Detect which cell encompasses the target text, then output its [X, Y] center coordinate. 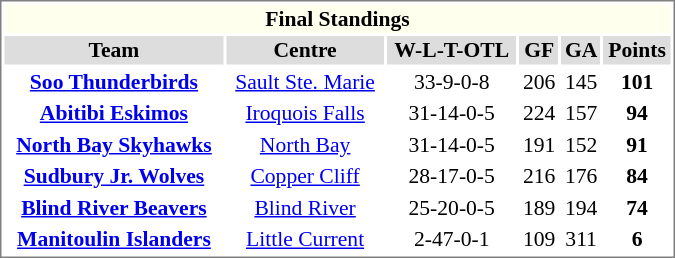
191 [540, 144]
74 [638, 208]
Manitoulin Islanders [114, 239]
206 [540, 82]
Sault Ste. Marie [304, 82]
Soo Thunderbirds [114, 82]
Iroquois Falls [304, 113]
2-47-0-1 [452, 239]
GF [540, 50]
Little Current [304, 239]
Centre [304, 50]
224 [540, 113]
152 [582, 144]
Final Standings [337, 18]
28-17-0-5 [452, 176]
157 [582, 113]
Sudbury Jr. Wolves [114, 176]
189 [540, 208]
176 [582, 176]
North Bay Skyhawks [114, 144]
6 [638, 239]
Abitibi Eskimos [114, 113]
94 [638, 113]
Blind River Beavers [114, 208]
145 [582, 82]
109 [540, 239]
194 [582, 208]
Copper Cliff [304, 176]
101 [638, 82]
Team [114, 50]
Points [638, 50]
Blind River [304, 208]
25-20-0-5 [452, 208]
North Bay [304, 144]
311 [582, 239]
216 [540, 176]
W-L-T-OTL [452, 50]
GA [582, 50]
91 [638, 144]
33-9-0-8 [452, 82]
84 [638, 176]
